Locate the cell with the specified text and output its (x, y) center coordinate. 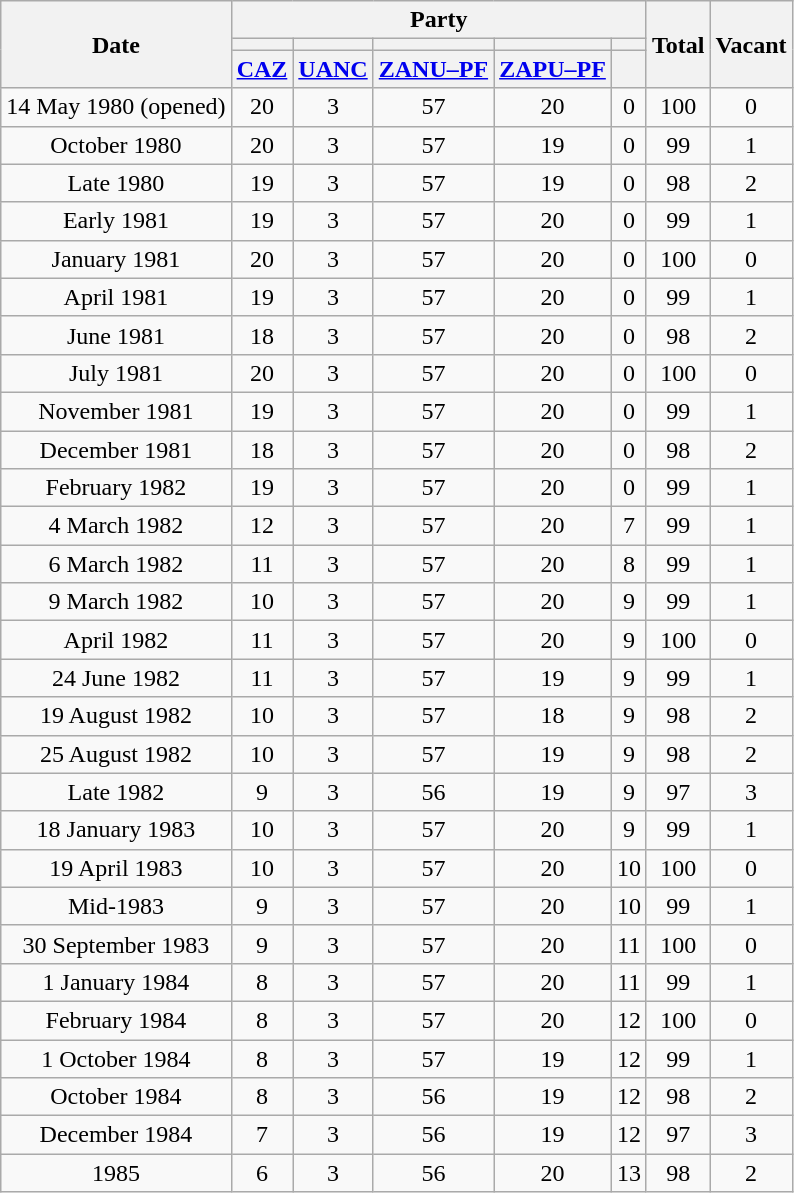
February 1982 (116, 488)
Late 1982 (116, 792)
January 1981 (116, 259)
April 1982 (116, 640)
4 March 1982 (116, 526)
ZANU–PF (433, 69)
November 1981 (116, 411)
Mid-1983 (116, 906)
19 April 1983 (116, 868)
6 March 1982 (116, 564)
July 1981 (116, 373)
19 August 1982 (116, 716)
June 1981 (116, 335)
9 March 1982 (116, 602)
30 September 1983 (116, 944)
CAZ (262, 69)
13 (628, 1173)
1 January 1984 (116, 982)
Party (438, 20)
Total (678, 44)
February 1984 (116, 1020)
6 (262, 1173)
25 August 1982 (116, 754)
14 May 1980 (opened) (116, 107)
April 1981 (116, 297)
Date (116, 44)
1985 (116, 1173)
October 1980 (116, 145)
December 1981 (116, 449)
October 1984 (116, 1097)
24 June 1982 (116, 678)
Late 1980 (116, 183)
18 January 1983 (116, 830)
1 October 1984 (116, 1059)
Early 1981 (116, 221)
December 1984 (116, 1135)
UANC (333, 69)
ZAPU–PF (553, 69)
Vacant (751, 44)
